From the cell containing the given text, extract its center point as (X, Y) coordinate. 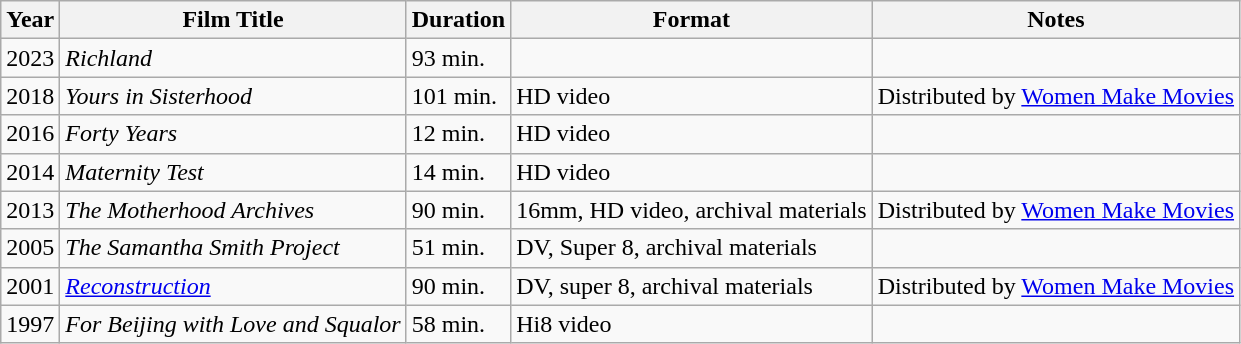
51 min. (458, 248)
Film Title (233, 20)
2005 (30, 248)
Year (30, 20)
2023 (30, 58)
Hi8 video (692, 324)
DV, super 8, archival materials (692, 286)
2018 (30, 96)
2001 (30, 286)
DV, Super 8, archival materials (692, 248)
For Beijing with Love and Squalor (233, 324)
Duration (458, 20)
Forty Years (233, 134)
93 min. (458, 58)
Reconstruction (233, 286)
2016 (30, 134)
Yours in Sisterhood (233, 96)
2014 (30, 172)
14 min. (458, 172)
101 min. (458, 96)
The Samantha Smith Project (233, 248)
58 min. (458, 324)
The Motherhood Archives (233, 210)
Format (692, 20)
2013 (30, 210)
1997 (30, 324)
Notes (1056, 20)
16mm, HD video, archival materials (692, 210)
Richland (233, 58)
12 min. (458, 134)
Maternity Test (233, 172)
